Locate the cell with the specified text and output its (X, Y) center coordinate. 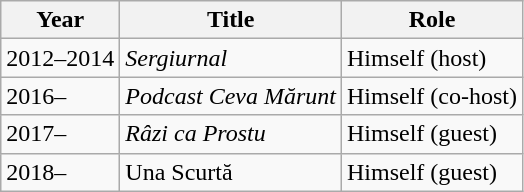
2018– (60, 172)
Himself (co-host) (432, 96)
Role (432, 20)
2017– (60, 134)
Una Scurtă (231, 172)
2012–2014 (60, 58)
Year (60, 20)
Sergiurnal (231, 58)
Râzi ca Prostu (231, 134)
Podcast Ceva Mărunt (231, 96)
2016– (60, 96)
Title (231, 20)
Himself (host) (432, 58)
